Return the (x, y) coordinate for the center point of the cell that contains the specified text.  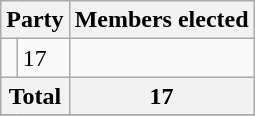
Party (35, 20)
Members elected (162, 20)
Total (35, 96)
